Return [X, Y] of the center of cell containing provided text 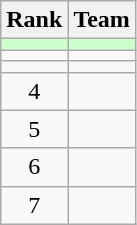
7 [34, 205]
4 [34, 91]
5 [34, 129]
Team [102, 20]
Rank [34, 20]
6 [34, 167]
